Provide the [x, y] coordinate of the cell's center where the given text is located.  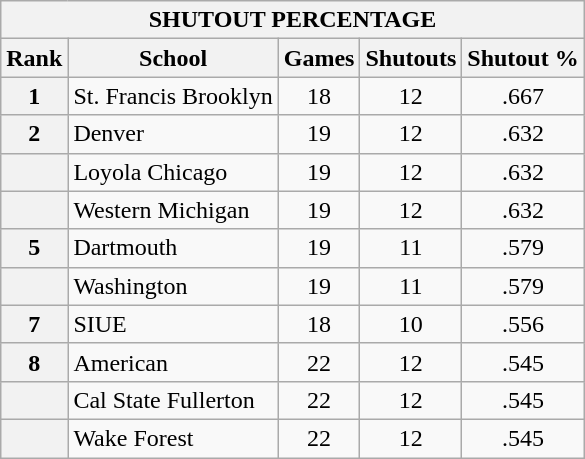
5 [34, 248]
Western Michigan [173, 210]
Loyola Chicago [173, 172]
Cal State Fullerton [173, 400]
SIUE [173, 324]
10 [411, 324]
1 [34, 96]
Dartmouth [173, 248]
SHUTOUT PERCENTAGE [292, 20]
Wake Forest [173, 438]
American [173, 362]
2 [34, 134]
Games [319, 58]
Rank [34, 58]
Shutouts [411, 58]
.667 [523, 96]
Denver [173, 134]
Washington [173, 286]
St. Francis Brooklyn [173, 96]
.556 [523, 324]
7 [34, 324]
8 [34, 362]
School [173, 58]
Shutout % [523, 58]
